Output the [X, Y] coordinate of the center of the cell containing the given text.  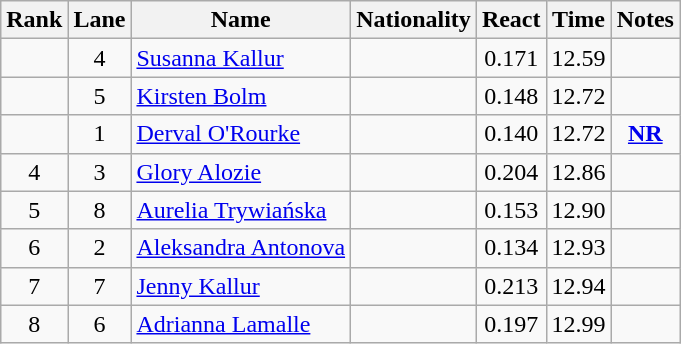
Lane [100, 20]
2 [100, 248]
Glory Alozie [241, 172]
Notes [645, 20]
Rank [34, 20]
12.59 [578, 58]
React [511, 20]
Aleksandra Antonova [241, 248]
Jenny Kallur [241, 286]
0.171 [511, 58]
NR [645, 134]
12.99 [578, 324]
12.86 [578, 172]
0.204 [511, 172]
Time [578, 20]
1 [100, 134]
0.213 [511, 286]
0.153 [511, 210]
Name [241, 20]
0.197 [511, 324]
12.93 [578, 248]
12.94 [578, 286]
Nationality [414, 20]
Aurelia Trywiańska [241, 210]
3 [100, 172]
Adrianna Lamalle [241, 324]
0.148 [511, 96]
12.90 [578, 210]
Susanna Kallur [241, 58]
Kirsten Bolm [241, 96]
0.134 [511, 248]
0.140 [511, 134]
Derval O'Rourke [241, 134]
